From the cell containing the given text, extract its center point as [x, y] coordinate. 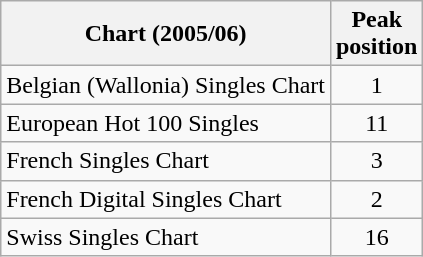
Swiss Singles Chart [166, 237]
2 [376, 199]
French Singles Chart [166, 161]
European Hot 100 Singles [166, 123]
French Digital Singles Chart [166, 199]
1 [376, 85]
Chart (2005/06) [166, 34]
3 [376, 161]
11 [376, 123]
16 [376, 237]
Peakposition [376, 34]
Belgian (Wallonia) Singles Chart [166, 85]
